Return [X, Y] of the center of cell containing provided text 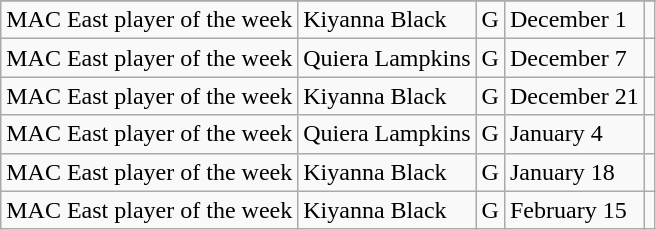
January 18 [574, 172]
December 1 [574, 20]
December 21 [574, 96]
February 15 [574, 210]
December 7 [574, 58]
January 4 [574, 134]
